Pinpoint the cell where the given text exists, returning its (x, y) midpoint coordinate. 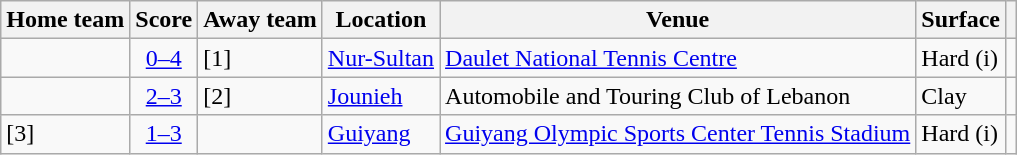
Home team (66, 20)
Guiyang Olympic Sports Center Tennis Stadium (678, 134)
Daulet National Tennis Centre (678, 58)
Venue (678, 20)
Location (380, 20)
Nur-Sultan (380, 58)
[2] (260, 96)
Guiyang (380, 134)
[1] (260, 58)
Surface (961, 20)
Score (164, 20)
[3] (66, 134)
1–3 (164, 134)
Automobile and Touring Club of Lebanon (678, 96)
Clay (961, 96)
Away team (260, 20)
Jounieh (380, 96)
0–4 (164, 58)
2–3 (164, 96)
